Output the [X, Y] coordinate of the center of the cell containing the given text.  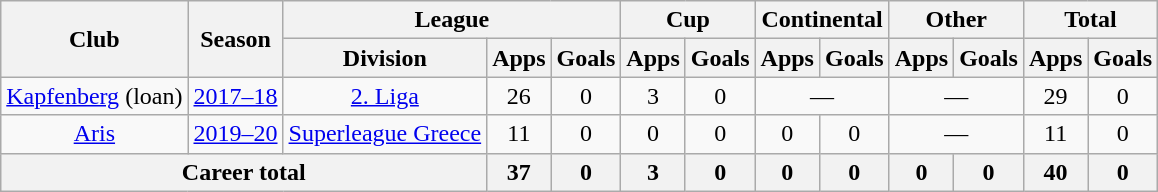
2019–20 [236, 134]
Superleague Greece [385, 134]
37 [519, 172]
Division [385, 58]
Kapfenberg (loan) [94, 96]
2. Liga [385, 96]
26 [519, 96]
Club [94, 39]
Career total [244, 172]
Season [236, 39]
League [452, 20]
29 [1055, 96]
Total [1090, 20]
Continental [822, 20]
40 [1055, 172]
Aris [94, 134]
2017–18 [236, 96]
Other [956, 20]
Cup [688, 20]
